Output the (x, y) coordinate of the center of the cell containing the given text.  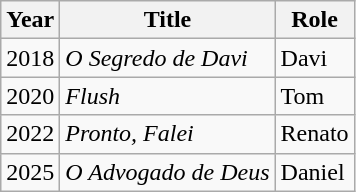
Daniel (314, 172)
2022 (30, 134)
Tom (314, 96)
Flush (168, 96)
2018 (30, 58)
Year (30, 20)
Renato (314, 134)
2020 (30, 96)
Davi (314, 58)
O Segredo de Davi (168, 58)
2025 (30, 172)
O Advogado de Deus (168, 172)
Title (168, 20)
Pronto, Falei (168, 134)
Role (314, 20)
